Identify which cell holds the provided text, then report its [x, y] central coordinate. 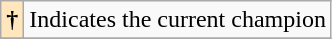
† [12, 20]
Indicates the current champion [178, 20]
